Pinpoint the cell where the given text exists, returning its (X, Y) midpoint coordinate. 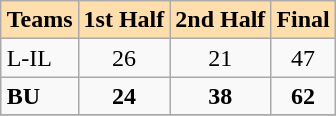
1st Half (124, 20)
38 (220, 96)
24 (124, 96)
Final (303, 20)
62 (303, 96)
26 (124, 58)
21 (220, 58)
L-IL (40, 58)
Teams (40, 20)
BU (40, 96)
47 (303, 58)
2nd Half (220, 20)
